From the cell containing the given text, extract its center point as [x, y] coordinate. 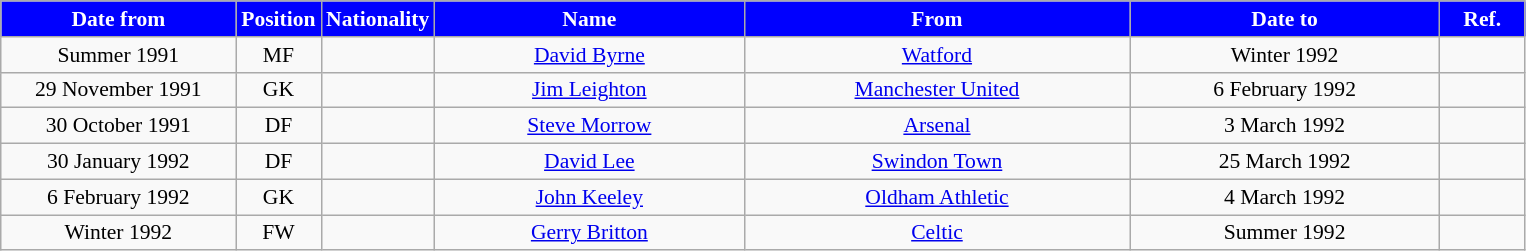
From [936, 19]
Date to [1285, 19]
Name [589, 19]
MF [278, 55]
Manchester United [936, 90]
3 March 1992 [1285, 126]
John Keeley [589, 197]
Gerry Britton [589, 233]
David Byrne [589, 55]
30 January 1992 [118, 162]
Nationality [378, 19]
Jim Leighton [589, 90]
Oldham Athletic [936, 197]
Summer 1991 [118, 55]
FW [278, 233]
Summer 1992 [1285, 233]
Swindon Town [936, 162]
Position [278, 19]
Watford [936, 55]
Arsenal [936, 126]
29 November 1991 [118, 90]
25 March 1992 [1285, 162]
David Lee [589, 162]
Ref. [1482, 19]
Steve Morrow [589, 126]
4 March 1992 [1285, 197]
30 October 1991 [118, 126]
Date from [118, 19]
Celtic [936, 233]
